For the text-containing cell, return its midpoint in (x, y) coordinate format. 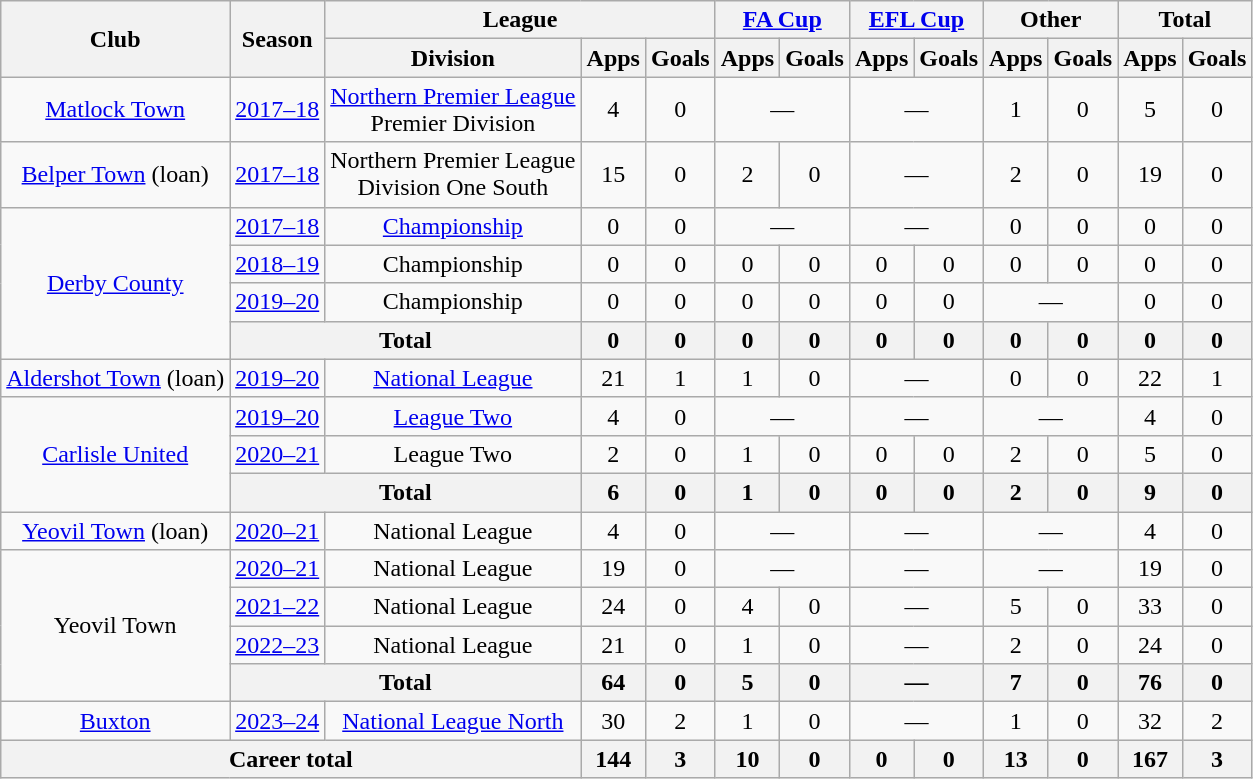
167 (1150, 759)
10 (747, 759)
2022–23 (278, 645)
FA Cup (782, 20)
Buxton (116, 721)
EFL Cup (916, 20)
Career total (291, 759)
Carlisle United (116, 454)
9 (1150, 492)
22 (1150, 378)
Aldershot Town (loan) (116, 378)
League (520, 20)
6 (613, 492)
Yeovil Town (116, 626)
Matlock Town (116, 110)
2021–22 (278, 607)
32 (1150, 721)
Derby County (116, 283)
30 (613, 721)
Northern Premier LeaguePremier Division (453, 110)
76 (1150, 683)
Belper Town (loan) (116, 174)
Season (278, 39)
13 (1016, 759)
National League North (453, 721)
64 (613, 683)
Northern Premier LeagueDivision One South (453, 174)
Yeovil Town (loan) (116, 531)
Other (1051, 20)
15 (613, 174)
2018–19 (278, 264)
2023–24 (278, 721)
33 (1150, 607)
Division (453, 58)
7 (1016, 683)
Club (116, 39)
144 (613, 759)
